Return the [X, Y] coordinate for the center point of the cell that contains the specified text.  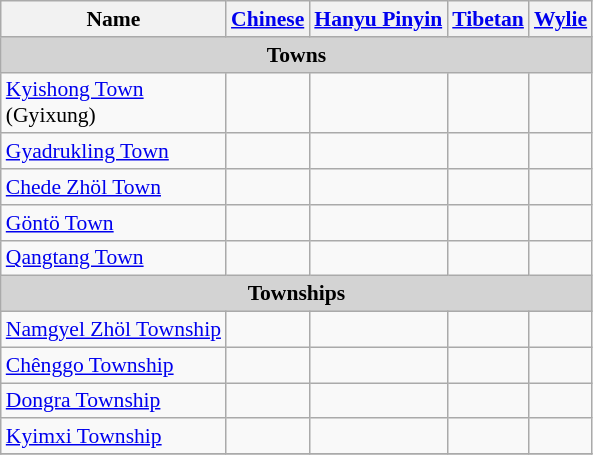
Tibetan [488, 19]
Towns [296, 55]
Göntö Town [114, 223]
Wylie [560, 19]
Kyishong Town(Gyixung) [114, 102]
Hanyu Pinyin [378, 19]
Gyadrukling Town [114, 152]
Chênggo Township [114, 365]
Namgyel Zhöl Township [114, 330]
Kyimxi Township [114, 437]
Townships [296, 294]
Qangtang Town [114, 258]
Dongra Township [114, 401]
Chede Zhöl Town [114, 187]
Chinese [268, 19]
Name [114, 19]
